From the cell containing the given text, extract its center point as [X, Y] coordinate. 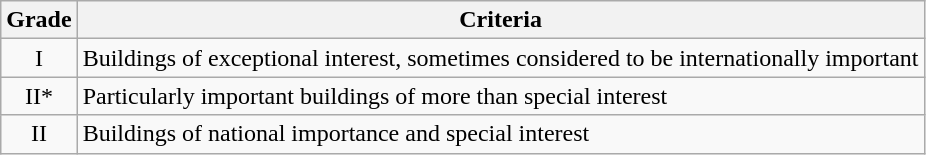
Grade [39, 20]
Criteria [500, 20]
II* [39, 96]
Buildings of exceptional interest, sometimes considered to be internationally important [500, 58]
Particularly important buildings of more than special interest [500, 96]
II [39, 134]
I [39, 58]
Buildings of national importance and special interest [500, 134]
